For the text-containing cell, return its midpoint in (X, Y) coordinate format. 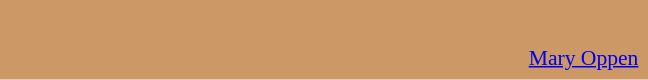
Mary Oppen (324, 58)
